Return the (x, y) coordinate for the center point of the cell that contains the specified text.  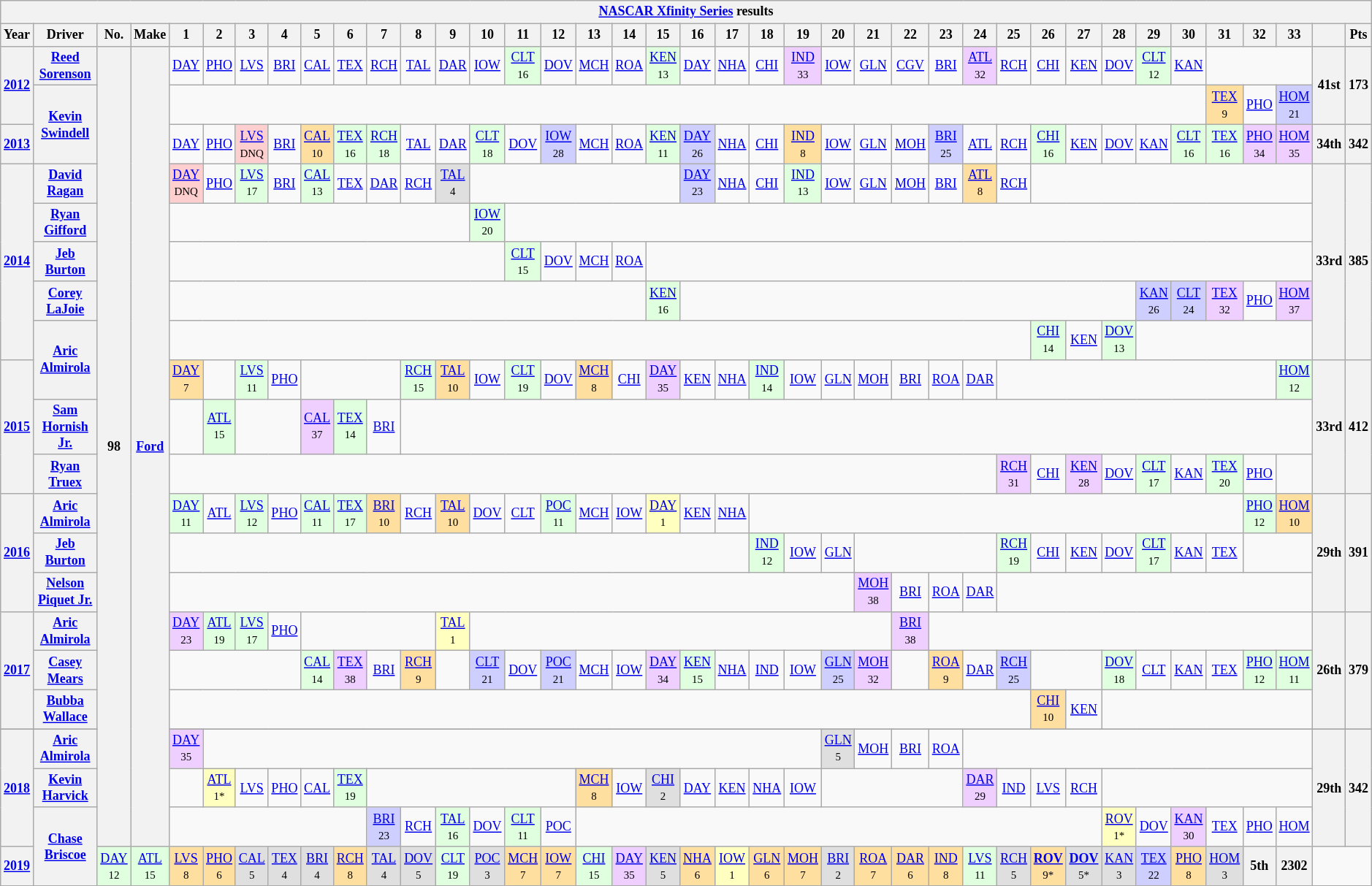
RCH25 (1014, 671)
Driver (65, 35)
MOH32 (874, 671)
2013 (18, 144)
POC21 (559, 671)
DOV13 (1119, 340)
19 (804, 35)
30 (1189, 35)
16 (698, 35)
KAN3 (1119, 866)
Ryan Gifford (65, 223)
ROV1* (1119, 827)
HOM10 (1295, 513)
KAN26 (1154, 301)
ROA7 (874, 866)
HOM35 (1295, 144)
RCH8 (350, 866)
IND12 (767, 553)
NHA6 (698, 866)
CLT24 (1189, 301)
LVS8 (186, 866)
CGV (910, 66)
KEN15 (698, 671)
TAL1 (453, 631)
DOV18 (1119, 671)
CAL14 (317, 671)
TEX20 (1224, 474)
Nelson Piquet Jr. (65, 592)
HOM3 (1224, 866)
5th (1259, 866)
15 (663, 35)
CLT15 (523, 261)
2015 (18, 427)
23 (945, 35)
NASCAR Xfinity Series results (686, 12)
Corey LaJoie (65, 301)
MCH7 (523, 866)
IOW20 (487, 223)
Make (150, 35)
CAL10 (317, 144)
CLT11 (523, 827)
CAL37 (317, 427)
11 (523, 35)
DAY7 (186, 379)
CHI15 (594, 866)
KEN11 (663, 144)
DAY1 (663, 513)
POC11 (559, 513)
Year (18, 35)
25 (1014, 35)
CHI14 (1048, 340)
27 (1084, 35)
Kevin Harvick (65, 788)
RCH15 (419, 379)
RCH31 (1014, 474)
MOH7 (804, 866)
34th (1330, 144)
RCH5 (1014, 866)
391 (1359, 552)
Bubba Wallace (65, 709)
TEX22 (1154, 866)
17 (732, 35)
BRI10 (384, 513)
ATL32 (980, 66)
379 (1359, 671)
RCH18 (384, 144)
LVS12 (251, 513)
TEX4 (285, 866)
KEN5 (663, 866)
BRI38 (910, 631)
ROV9* (1048, 866)
9 (453, 35)
2012 (18, 85)
BRI25 (945, 144)
5 (317, 35)
GLN25 (838, 671)
6 (350, 35)
CLT12 (1154, 66)
CAL11 (317, 513)
Sam Hornish Jr. (65, 427)
CHI10 (1048, 709)
PHO34 (1259, 144)
Ryan Truex (65, 474)
LVSDNQ (251, 144)
4 (285, 35)
DOV5 (419, 866)
CLT21 (487, 671)
HOM (1295, 827)
14 (630, 35)
ATL19 (219, 631)
2014 (18, 261)
DAR29 (980, 788)
Kevin Swindell (65, 124)
HOM21 (1295, 105)
DOV5* (1084, 866)
385 (1359, 261)
ATL8 (980, 183)
CHI2 (663, 788)
TEX17 (350, 513)
22 (910, 35)
IND14 (767, 379)
BRI2 (838, 866)
TEX14 (350, 427)
13 (594, 35)
Pts (1359, 35)
173 (1359, 85)
KEN28 (1084, 474)
ROA9 (945, 671)
98 (114, 446)
GLN6 (767, 866)
DAR6 (910, 866)
BRI23 (384, 827)
David Ragan (65, 183)
IOW28 (559, 144)
IOW7 (559, 866)
2018 (18, 787)
Reed Sorenson (65, 66)
POC3 (487, 866)
PHO6 (219, 866)
BRI4 (317, 866)
MOH38 (874, 592)
KEN16 (663, 301)
TEX32 (1224, 301)
IND13 (804, 183)
24 (980, 35)
3 (251, 35)
IND33 (804, 66)
26 (1048, 35)
20 (838, 35)
TEX19 (350, 788)
Chase Briscoe (65, 846)
CAL13 (317, 183)
RCH19 (1014, 553)
21 (874, 35)
DAY12 (114, 866)
31 (1224, 35)
TEX9 (1224, 105)
Ford (150, 446)
TEX38 (350, 671)
33 (1295, 35)
DAY26 (698, 144)
8 (419, 35)
RCH9 (419, 671)
DAYDNQ (186, 183)
GLN5 (838, 749)
2302 (1295, 866)
DAY11 (186, 513)
HOM11 (1295, 671)
DAY34 (663, 671)
CLT18 (487, 144)
12 (559, 35)
10 (487, 35)
HOM12 (1295, 379)
CAL5 (251, 866)
2017 (18, 671)
28 (1119, 35)
KAN30 (1189, 827)
IOW1 (732, 866)
CHI16 (1048, 144)
ATL1* (219, 788)
2016 (18, 552)
HOM37 (1295, 301)
2 (219, 35)
PHO8 (1189, 866)
POC (559, 827)
KEN13 (663, 66)
TAL16 (453, 827)
1 (186, 35)
29 (1154, 35)
412 (1359, 427)
18 (767, 35)
26th (1330, 671)
32 (1259, 35)
No. (114, 35)
7 (384, 35)
Casey Mears (65, 671)
41st (1330, 85)
2019 (18, 866)
